Detect which cell encompasses the target text, then output its [x, y] center coordinate. 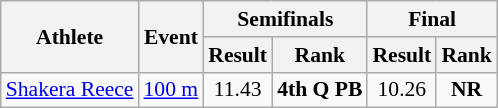
Event [172, 36]
4th Q PB [320, 90]
100 m [172, 90]
NR [466, 90]
10.26 [402, 90]
Athlete [70, 36]
Shakera Reece [70, 90]
Final [432, 19]
Semifinals [285, 19]
11.43 [238, 90]
